Find where the given text appears and provide that cell's center as [x, y] coordinate. 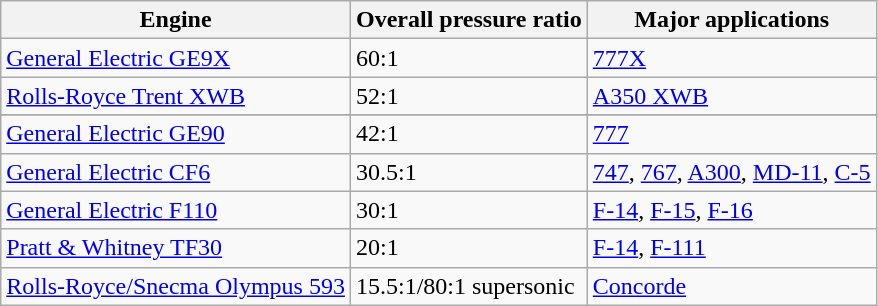
Overall pressure ratio [468, 20]
General Electric CF6 [176, 172]
General Electric F110 [176, 210]
A350 XWB [732, 96]
Rolls-Royce/Snecma Olympus 593 [176, 286]
15.5:1/80:1 supersonic [468, 286]
Rolls-Royce Trent XWB [176, 96]
General Electric GE9X [176, 58]
777X [732, 58]
52:1 [468, 96]
20:1 [468, 248]
General Electric GE90 [176, 134]
Concorde [732, 286]
30.5:1 [468, 172]
747, 767, A300, MD-11, C-5 [732, 172]
F-14, F-111 [732, 248]
F-14, F-15, F-16 [732, 210]
30:1 [468, 210]
42:1 [468, 134]
60:1 [468, 58]
777 [732, 134]
Major applications [732, 20]
Pratt & Whitney TF30 [176, 248]
Engine [176, 20]
